Output the (x, y) coordinate of the center of the cell containing the given text.  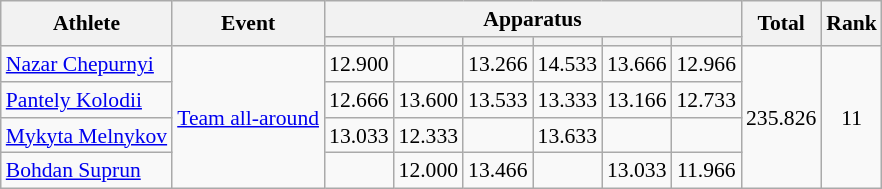
Apparatus (532, 19)
13.466 (498, 171)
13.166 (636, 100)
12.900 (358, 64)
Team all-around (248, 117)
Event (248, 24)
11 (852, 117)
13.666 (636, 64)
Nazar Chepurnyi (86, 64)
12.733 (706, 100)
Pantely Kolodii (86, 100)
12.966 (706, 64)
Rank (852, 24)
Athlete (86, 24)
Total (781, 24)
12.666 (358, 100)
11.966 (706, 171)
13.333 (568, 100)
Bohdan Suprun (86, 171)
14.533 (568, 64)
235.826 (781, 117)
12.333 (428, 136)
12.000 (428, 171)
Mykyta Melnykov (86, 136)
13.533 (498, 100)
13.600 (428, 100)
13.633 (568, 136)
13.266 (498, 64)
